Return the [X, Y] coordinate for the center point of the cell that contains the specified text.  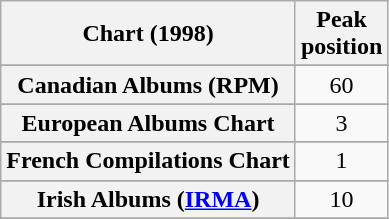
1 [341, 161]
Canadian Albums (RPM) [148, 85]
French Compilations Chart [148, 161]
3 [341, 123]
60 [341, 85]
Chart (1998) [148, 34]
Irish Albums (IRMA) [148, 199]
10 [341, 199]
European Albums Chart [148, 123]
Peakposition [341, 34]
